Find where the given text appears and provide that cell's center as (X, Y) coordinate. 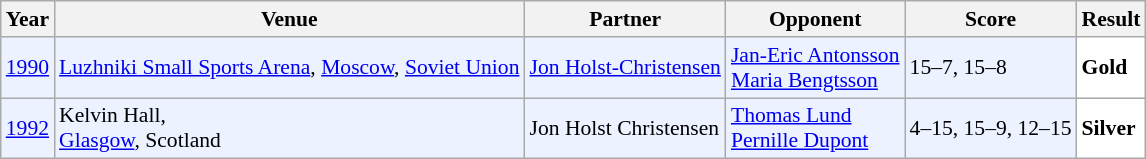
Result (1112, 19)
Jon Holst-Christensen (626, 68)
1992 (28, 128)
Score (991, 19)
Jan-Eric Antonsson Maria Bengtsson (816, 68)
Gold (1112, 68)
Luzhniki Small Sports Arena, Moscow, Soviet Union (289, 68)
Partner (626, 19)
Venue (289, 19)
Year (28, 19)
Opponent (816, 19)
Kelvin Hall,Glasgow, Scotland (289, 128)
15–7, 15–8 (991, 68)
1990 (28, 68)
Silver (1112, 128)
Thomas Lund Pernille Dupont (816, 128)
4–15, 15–9, 12–15 (991, 128)
Jon Holst Christensen (626, 128)
